Determine the (X, Y) coordinate at the center of the cell enclosing the given text.  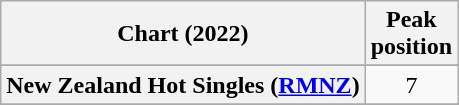
New Zealand Hot Singles (RMNZ) (183, 85)
7 (411, 85)
Peakposition (411, 34)
Chart (2022) (183, 34)
